Capture the cell that displays the provided text and extract its (x, y) central coordinate. 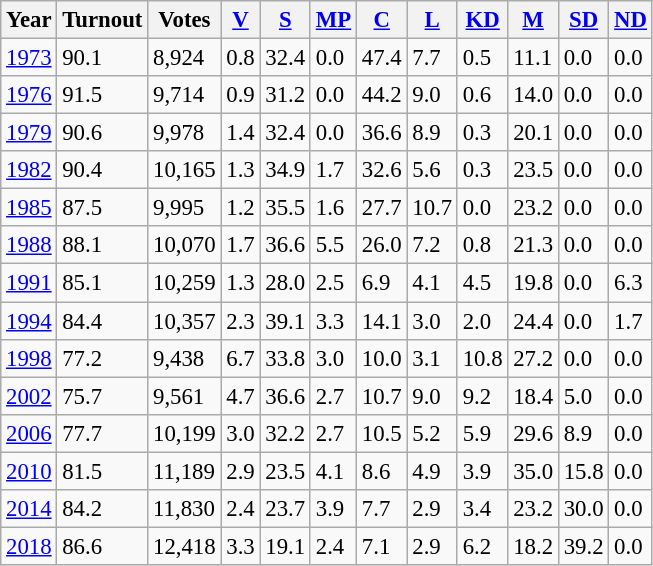
15.8 (583, 471)
0.6 (482, 95)
84.4 (102, 321)
ND (631, 20)
24.4 (533, 321)
1991 (29, 283)
6.7 (240, 358)
1.6 (333, 208)
18.4 (533, 396)
35.5 (285, 208)
47.4 (382, 58)
5.0 (583, 396)
21.3 (533, 245)
1976 (29, 95)
1973 (29, 58)
6.3 (631, 283)
30.0 (583, 509)
M (533, 20)
2002 (29, 396)
1.4 (240, 133)
77.2 (102, 358)
S (285, 20)
14.0 (533, 95)
44.2 (382, 95)
2018 (29, 546)
12,418 (184, 546)
KD (482, 20)
9,438 (184, 358)
0.9 (240, 95)
27.2 (533, 358)
33.8 (285, 358)
5.2 (432, 433)
10,199 (184, 433)
11,830 (184, 509)
90.1 (102, 58)
10,357 (184, 321)
11.1 (533, 58)
19.1 (285, 546)
11,189 (184, 471)
18.2 (533, 546)
81.5 (102, 471)
84.2 (102, 509)
75.7 (102, 396)
8.6 (382, 471)
2006 (29, 433)
9,714 (184, 95)
2.5 (333, 283)
6.9 (382, 283)
1988 (29, 245)
1985 (29, 208)
14.1 (382, 321)
4.7 (240, 396)
1998 (29, 358)
32.6 (382, 170)
90.6 (102, 133)
4.5 (482, 283)
9,561 (184, 396)
MP (333, 20)
5.5 (333, 245)
10.8 (482, 358)
87.5 (102, 208)
23.7 (285, 509)
32.2 (285, 433)
90.4 (102, 170)
85.1 (102, 283)
1994 (29, 321)
27.7 (382, 208)
9.2 (482, 396)
6.2 (482, 546)
29.6 (533, 433)
3.1 (432, 358)
7.2 (432, 245)
91.5 (102, 95)
1.2 (240, 208)
10,070 (184, 245)
35.0 (533, 471)
2014 (29, 509)
2.3 (240, 321)
1982 (29, 170)
L (432, 20)
10.5 (382, 433)
9,995 (184, 208)
34.9 (285, 170)
39.1 (285, 321)
31.2 (285, 95)
1979 (29, 133)
5.6 (432, 170)
39.2 (583, 546)
2010 (29, 471)
V (240, 20)
C (382, 20)
3.4 (482, 509)
4.9 (432, 471)
2.0 (482, 321)
Turnout (102, 20)
10,259 (184, 283)
26.0 (382, 245)
9,978 (184, 133)
7.1 (382, 546)
20.1 (533, 133)
Votes (184, 20)
86.6 (102, 546)
0.5 (482, 58)
19.8 (533, 283)
5.9 (482, 433)
8,924 (184, 58)
SD (583, 20)
77.7 (102, 433)
10,165 (184, 170)
88.1 (102, 245)
28.0 (285, 283)
Year (29, 20)
10.0 (382, 358)
